Search for the cell housing the specified text and yield its [X, Y] center coordinate. 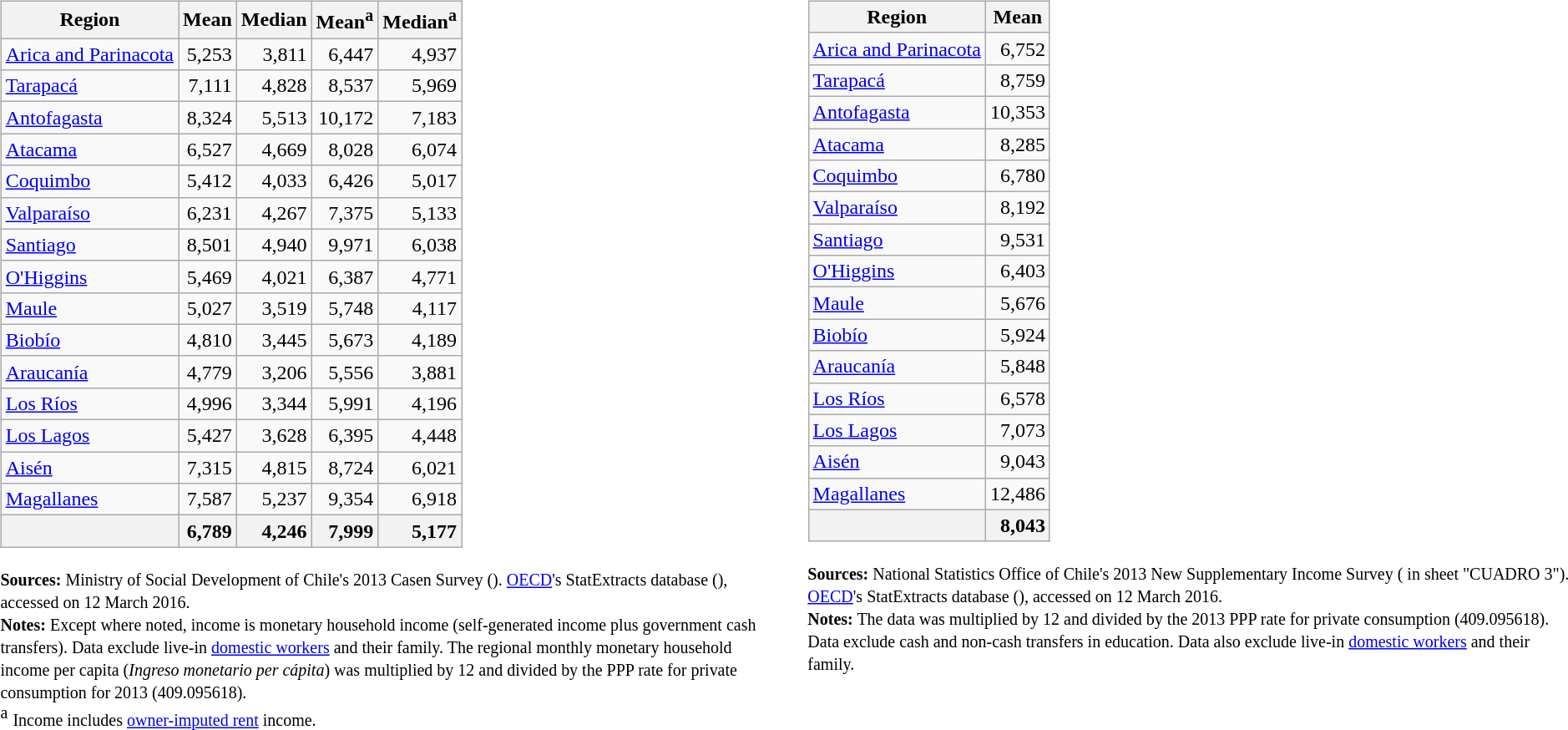
5,253 [208, 54]
7,073 [1017, 430]
3,881 [420, 372]
3,206 [274, 372]
5,237 [274, 499]
6,447 [345, 54]
3,344 [274, 403]
6,387 [345, 276]
5,017 [420, 181]
Meana [345, 20]
10,172 [345, 118]
5,924 [1017, 335]
6,395 [345, 436]
4,267 [274, 213]
12,486 [1017, 494]
8,501 [208, 245]
4,669 [274, 150]
4,815 [274, 468]
4,937 [420, 54]
5,427 [208, 436]
4,996 [208, 403]
3,811 [274, 54]
5,412 [208, 181]
5,177 [420, 531]
9,043 [1017, 462]
7,315 [208, 468]
Mediana [420, 20]
4,117 [420, 308]
10,353 [1017, 112]
5,969 [420, 86]
4,810 [208, 340]
4,448 [420, 436]
3,445 [274, 340]
8,192 [1017, 208]
6,231 [208, 213]
6,038 [420, 245]
3,519 [274, 308]
6,780 [1017, 176]
3,628 [274, 436]
7,111 [208, 86]
4,940 [274, 245]
5,848 [1017, 367]
7,375 [345, 213]
6,021 [420, 468]
5,991 [345, 403]
6,403 [1017, 271]
8,043 [1017, 525]
4,771 [420, 276]
7,587 [208, 499]
4,033 [274, 181]
4,021 [274, 276]
5,469 [208, 276]
5,556 [345, 372]
6,578 [1017, 398]
8,285 [1017, 144]
8,759 [1017, 80]
4,246 [274, 531]
6,527 [208, 150]
5,748 [345, 308]
4,189 [420, 340]
8,324 [208, 118]
9,354 [345, 499]
5,027 [208, 308]
4,779 [208, 372]
6,074 [420, 150]
Median [274, 20]
8,537 [345, 86]
9,531 [1017, 240]
7,183 [420, 118]
6,789 [208, 531]
5,673 [345, 340]
4,196 [420, 403]
9,971 [345, 245]
6,426 [345, 181]
5,676 [1017, 303]
8,028 [345, 150]
6,918 [420, 499]
4,828 [274, 86]
5,133 [420, 213]
6,752 [1017, 48]
8,724 [345, 468]
7,999 [345, 531]
5,513 [274, 118]
